Return [x, y] of the center of cell containing provided text 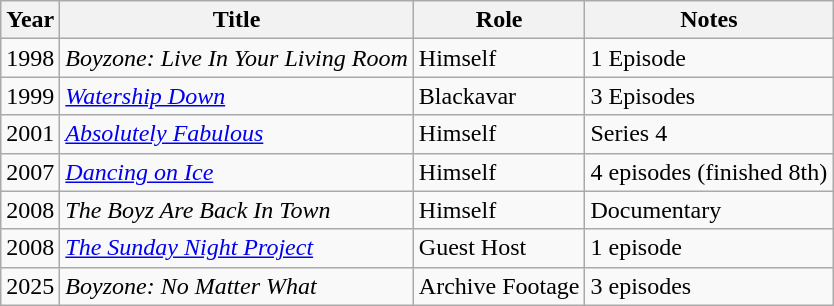
Boyzone: Live In Your Living Room [236, 58]
3 Episodes [709, 96]
Role [499, 20]
Title [236, 20]
1 episode [709, 248]
Year [30, 20]
Series 4 [709, 134]
The Sunday Night Project [236, 248]
2001 [30, 134]
1999 [30, 96]
Absolutely Fabulous [236, 134]
2025 [30, 286]
2007 [30, 172]
Dancing on Ice [236, 172]
Notes [709, 20]
Watership Down [236, 96]
Boyzone: No Matter What [236, 286]
1998 [30, 58]
3 episodes [709, 286]
Blackavar [499, 96]
Guest Host [499, 248]
Archive Footage [499, 286]
The Boyz Are Back In Town [236, 210]
Documentary [709, 210]
1 Episode [709, 58]
4 episodes (finished 8th) [709, 172]
